Return (x, y) of the center of cell containing provided text 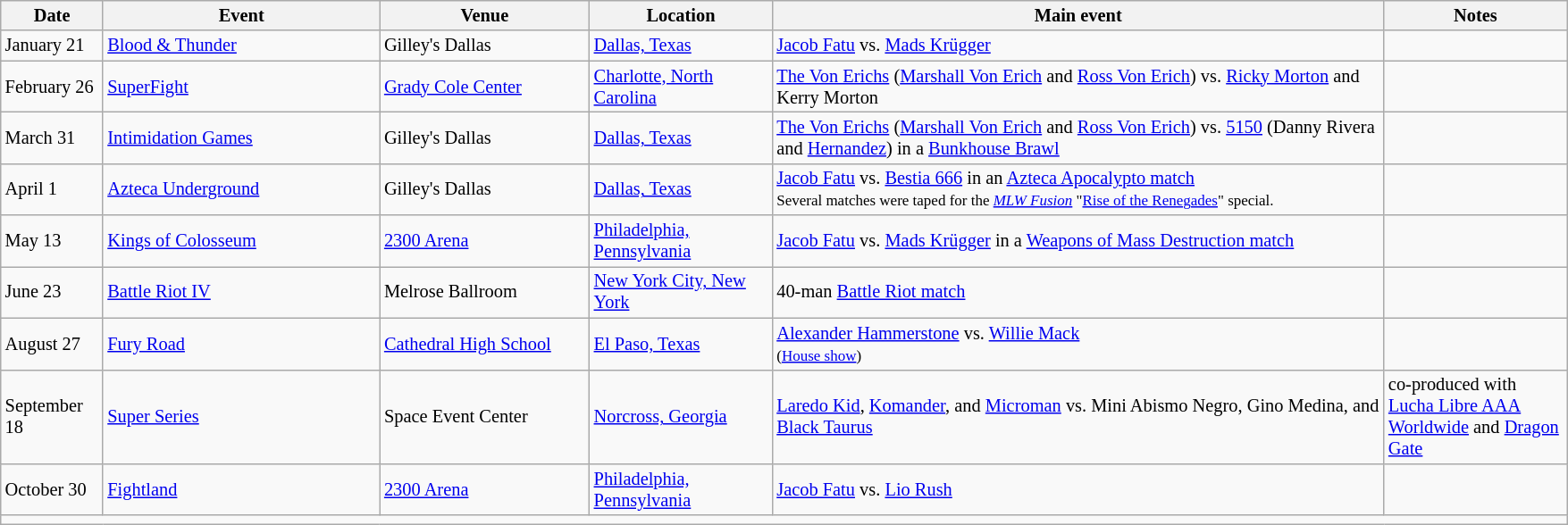
Alexander Hammerstone vs. Willie Mack(House show) (1077, 344)
Blood & Thunder (241, 46)
Battle Riot IV (241, 292)
Laredo Kid, Komander, and Microman vs. Mini Abismo Negro, Gino Medina, and Black Taurus (1077, 417)
SuperFight (241, 87)
Cathedral High School (484, 344)
February 26 (52, 87)
El Paso, Texas (681, 344)
Super Series (241, 417)
Melrose Ballroom (484, 292)
Norcross, Georgia (681, 417)
The Von Erichs (Marshall Von Erich and Ross Von Erich) vs. Ricky Morton and Kerry Morton (1077, 87)
Space Event Center (484, 417)
April 1 (52, 189)
March 31 (52, 137)
Venue (484, 15)
Jacob Fatu vs. Mads Krügger (1077, 46)
40-man Battle Riot match (1077, 292)
Event (241, 15)
New York City, New York (681, 292)
co-produced with Lucha Libre AAA Worldwide and Dragon Gate (1476, 417)
Date (52, 15)
June 23 (52, 292)
Fury Road (241, 344)
Intimidation Games (241, 137)
Azteca Underground (241, 189)
Jacob Fatu vs. Bestia 666 in an Azteca Apocalypto matchSeveral matches were taped for the MLW Fusion "Rise of the Renegades" special. (1077, 189)
The Von Erichs (Marshall Von Erich and Ross Von Erich) vs. 5150 (Danny Rivera and Hernandez) in a Bunkhouse Brawl (1077, 137)
September 18 (52, 417)
January 21 (52, 46)
Jacob Fatu vs. Mads Krügger in a Weapons of Mass Destruction match (1077, 241)
May 13 (52, 241)
Location (681, 15)
Main event (1077, 15)
Jacob Fatu vs. Lio Rush (1077, 489)
Grady Cole Center (484, 87)
Charlotte, North Carolina (681, 87)
August 27 (52, 344)
October 30 (52, 489)
Notes (1476, 15)
Fightland (241, 489)
Kings of Colosseum (241, 241)
